Detect which cell encompasses the target text, then output its (x, y) center coordinate. 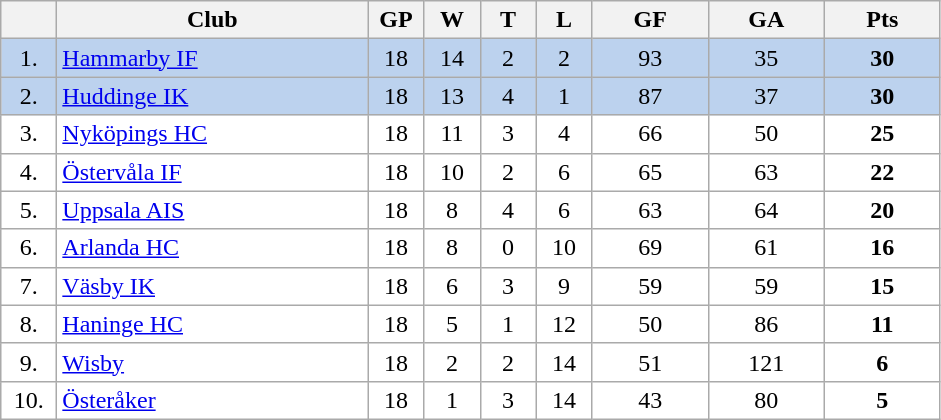
16 (882, 248)
L (564, 20)
13 (452, 96)
69 (650, 248)
9. (29, 362)
Österåker (212, 400)
66 (650, 134)
2. (29, 96)
Östervåla IF (212, 172)
Nyköpings HC (212, 134)
22 (882, 172)
93 (650, 58)
Haninge HC (212, 324)
20 (882, 210)
121 (766, 362)
15 (882, 286)
6. (29, 248)
1. (29, 58)
T (508, 20)
35 (766, 58)
65 (650, 172)
64 (766, 210)
3. (29, 134)
Hammarby IF (212, 58)
9 (564, 286)
51 (650, 362)
Wisby (212, 362)
0 (508, 248)
87 (650, 96)
Huddinge IK (212, 96)
10. (29, 400)
7. (29, 286)
8. (29, 324)
61 (766, 248)
4. (29, 172)
Club (212, 20)
43 (650, 400)
5. (29, 210)
25 (882, 134)
Väsby IK (212, 286)
W (452, 20)
Arlanda HC (212, 248)
12 (564, 324)
GF (650, 20)
37 (766, 96)
Pts (882, 20)
Uppsala AIS (212, 210)
86 (766, 324)
80 (766, 400)
GA (766, 20)
GP (396, 20)
